Output the (x, y) coordinate of the center of the cell containing the given text.  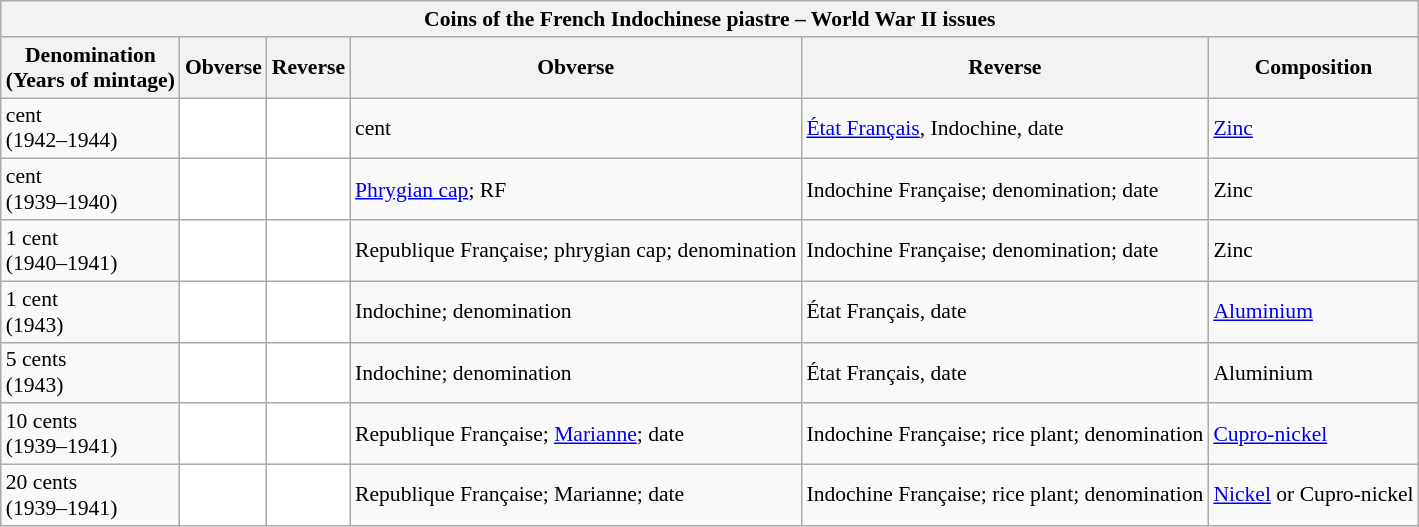
Coins of the French Indochinese piastre – World War II issues (710, 19)
Republique Française; phrygian cap; denomination (576, 250)
cent(1942–1944) (90, 128)
5 cents(1943) (90, 372)
Nickel or Cupro-nickel (1313, 496)
Composition (1313, 68)
cent(1939–1940) (90, 190)
1 cent(1943) (90, 312)
20 cents(1939–1941) (90, 496)
État Français, Indochine, date (1004, 128)
Cupro-nickel (1313, 434)
10 cents(1939–1941) (90, 434)
cent (576, 128)
1 cent(1940–1941) (90, 250)
Denomination(Years of mintage) (90, 68)
Phrygian cap; RF (576, 190)
